Return the [x, y] coordinate for the center point of the cell that contains the specified text.  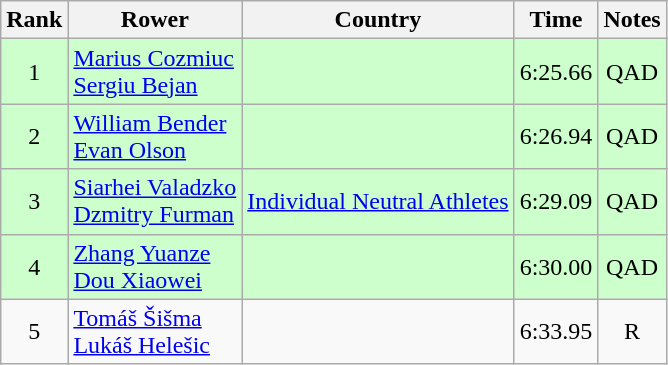
Time [556, 20]
5 [34, 332]
2 [34, 136]
3 [34, 202]
Zhang YuanzeDou Xiaowei [155, 266]
William BenderEvan Olson [155, 136]
6:33.95 [556, 332]
1 [34, 72]
Notes [632, 20]
Rank [34, 20]
Country [378, 20]
Marius CozmiucSergiu Bejan [155, 72]
R [632, 332]
Rower [155, 20]
Individual Neutral Athletes [378, 202]
4 [34, 266]
6:25.66 [556, 72]
6:29.09 [556, 202]
Tomáš ŠišmaLukáš Helešic [155, 332]
Siarhei ValadzkoDzmitry Furman [155, 202]
6:30.00 [556, 266]
6:26.94 [556, 136]
